Scan for the cell matching the given text and deliver its [X, Y] coordinate at center. 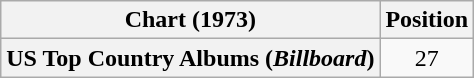
Position [427, 20]
US Top Country Albums (Billboard) [190, 58]
Chart (1973) [190, 20]
27 [427, 58]
